Search for the cell housing the specified text and yield its (x, y) center coordinate. 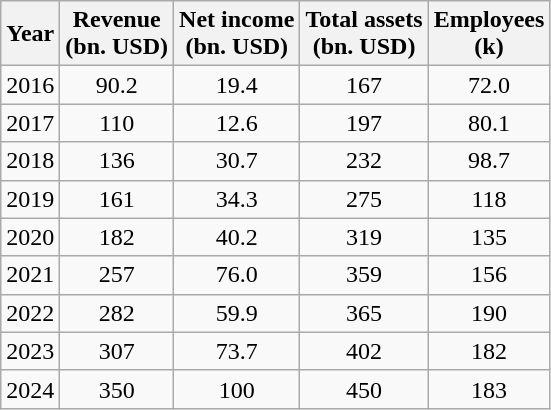
2017 (30, 123)
183 (489, 389)
19.4 (237, 85)
98.7 (489, 161)
73.7 (237, 351)
30.7 (237, 161)
282 (117, 313)
2024 (30, 389)
2022 (30, 313)
359 (364, 275)
90.2 (117, 85)
2019 (30, 199)
156 (489, 275)
2023 (30, 351)
59.9 (237, 313)
100 (237, 389)
365 (364, 313)
2018 (30, 161)
450 (364, 389)
161 (117, 199)
110 (117, 123)
Revenue(bn. USD) (117, 34)
Year (30, 34)
402 (364, 351)
257 (117, 275)
34.3 (237, 199)
76.0 (237, 275)
Total assets(bn. USD) (364, 34)
Employees(k) (489, 34)
72.0 (489, 85)
2020 (30, 237)
Net income(bn. USD) (237, 34)
118 (489, 199)
40.2 (237, 237)
197 (364, 123)
307 (117, 351)
350 (117, 389)
232 (364, 161)
190 (489, 313)
135 (489, 237)
319 (364, 237)
2021 (30, 275)
136 (117, 161)
12.6 (237, 123)
2016 (30, 85)
275 (364, 199)
167 (364, 85)
80.1 (489, 123)
